Return the [x, y] coordinate for the center point of the cell that contains the specified text.  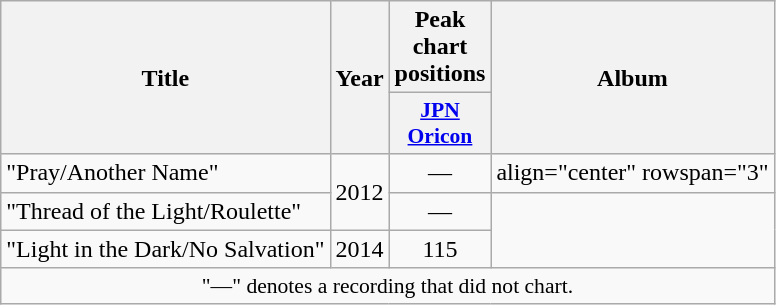
Peak chart positions [440, 47]
"—" denotes a recording that did not chart. [388, 286]
2012 [360, 192]
2014 [360, 249]
Year [360, 78]
Album [632, 78]
"Thread of the Light/Roulette" [166, 211]
JPNOricon [440, 124]
115 [440, 249]
"Light in the Dark/No Salvation" [166, 249]
"Pray/Another Name" [166, 173]
Title [166, 78]
align="center" rowspan="3" [632, 173]
